Return (X, Y) of the center of cell containing provided text 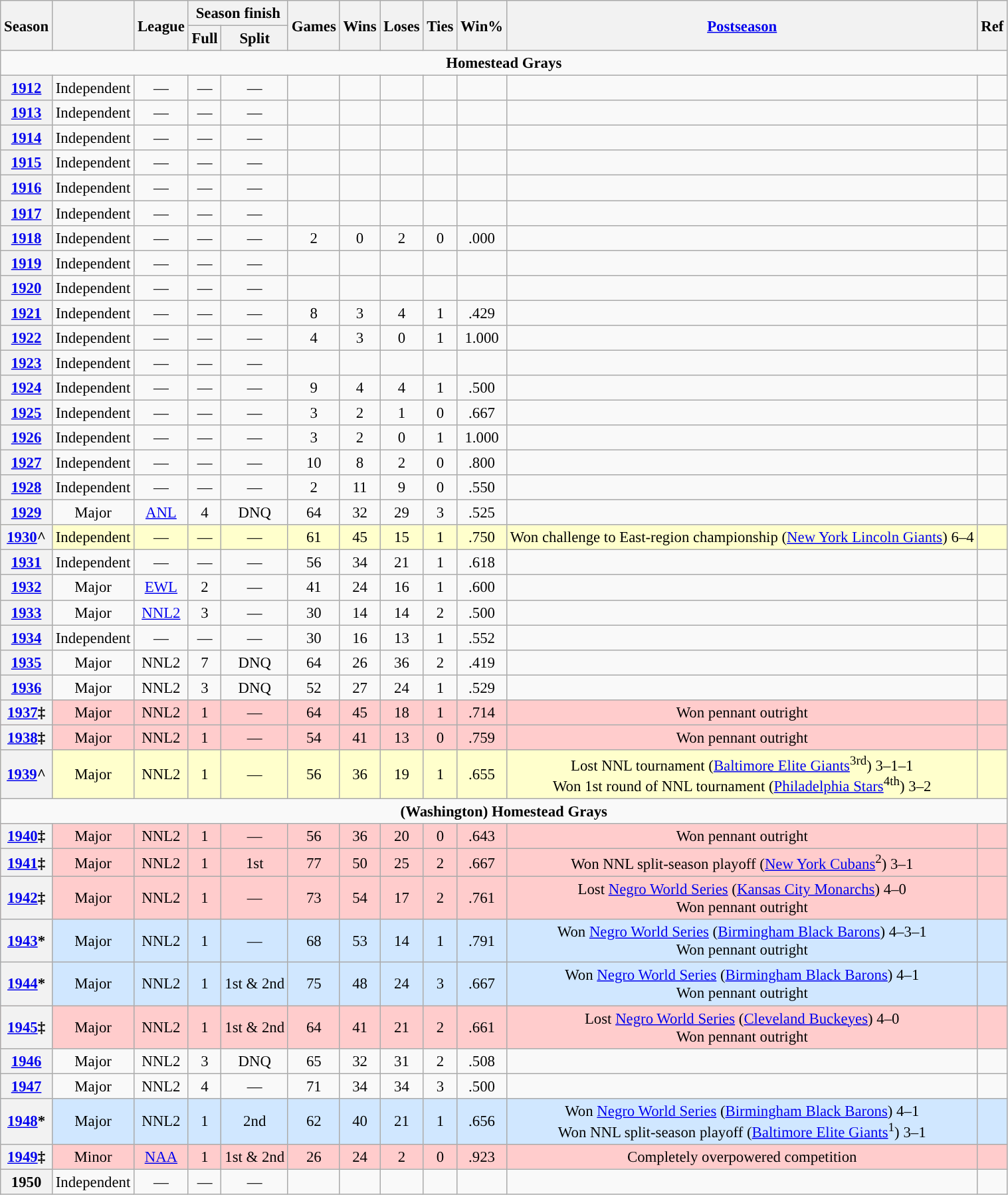
53 (360, 941)
17 (401, 898)
31 (401, 1061)
1915 (27, 163)
1941‡ (27, 863)
18 (401, 713)
2nd (254, 1121)
1928 (27, 488)
.643 (482, 836)
Won challenge to East-region championship (New York Lincoln Giants) 6–4 (742, 537)
27 (360, 688)
.661 (482, 1027)
Ties (440, 25)
1947 (27, 1086)
1925 (27, 413)
1929 (27, 513)
68 (314, 941)
40 (360, 1121)
.655 (482, 775)
1935 (27, 662)
EWL (161, 588)
1924 (27, 388)
73 (314, 898)
NAA (161, 1157)
1914 (27, 138)
Win% (482, 25)
League (161, 25)
1944* (27, 984)
Lost Negro World Series (Cleveland Buckeyes) 4–0Won pennant outright (742, 1027)
.000 (482, 238)
10 (314, 463)
48 (360, 984)
.508 (482, 1061)
1939^ (27, 775)
1917 (27, 213)
Season finish (238, 13)
1937‡ (27, 713)
1933 (27, 612)
1950 (27, 1182)
.750 (482, 537)
1943* (27, 941)
Games (314, 25)
1927 (27, 463)
75 (314, 984)
ANL (161, 513)
.759 (482, 737)
Won Negro World Series (Birmingham Black Barons) 4–1Won NNL split-season playoff (Baltimore Elite Giants1) 3–1 (742, 1121)
Split (254, 39)
29 (401, 513)
1932 (27, 588)
62 (314, 1121)
25 (401, 863)
71 (314, 1086)
.525 (482, 513)
1934 (27, 638)
Season (27, 25)
.429 (482, 313)
Postseason (742, 25)
(Washington) Homestead Grays (504, 812)
1921 (27, 313)
Won NNL split-season playoff (New York Cubans2) 3–1 (742, 863)
1946 (27, 1061)
.529 (482, 688)
77 (314, 863)
15 (401, 537)
1923 (27, 363)
1938‡ (27, 737)
7 (205, 662)
1926 (27, 438)
1931 (27, 563)
Lost NNL tournament (Baltimore Elite Giants3rd) 3–1–1Won 1st round of NNL tournament (Philadelphia Stars4th) 3–2 (742, 775)
Homestead Grays (504, 63)
65 (314, 1061)
1936 (27, 688)
.800 (482, 463)
1945‡ (27, 1027)
.656 (482, 1121)
Wins (360, 25)
.419 (482, 662)
.923 (482, 1157)
1920 (27, 288)
1st (254, 863)
1919 (27, 263)
Ref (993, 25)
.618 (482, 563)
Won Negro World Series (Birmingham Black Barons) 4–1Won pennant outright (742, 984)
.552 (482, 638)
50 (360, 863)
.791 (482, 941)
Lost Negro World Series (Kansas City Monarchs) 4–0Won pennant outright (742, 898)
.600 (482, 588)
Full (205, 39)
.550 (482, 488)
20 (401, 836)
52 (314, 688)
1922 (27, 338)
1913 (27, 113)
.761 (482, 898)
1918 (27, 238)
Won Negro World Series (Birmingham Black Barons) 4–3–1Won pennant outright (742, 941)
1942‡ (27, 898)
1940‡ (27, 836)
1949‡ (27, 1157)
11 (360, 488)
Completely overpowered competition (742, 1157)
Loses (401, 25)
.714 (482, 713)
Minor (93, 1157)
1930^ (27, 537)
1948* (27, 1121)
1916 (27, 188)
19 (401, 775)
61 (314, 537)
1912 (27, 88)
